Scan for the cell matching the given text and deliver its [x, y] coordinate at center. 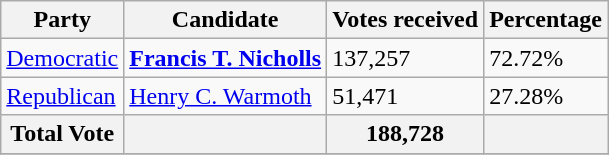
137,257 [406, 58]
188,728 [406, 134]
Henry C. Warmoth [226, 96]
Votes received [406, 20]
Party [62, 20]
Total Vote [62, 134]
Democratic [62, 58]
51,471 [406, 96]
Candidate [226, 20]
72.72% [546, 58]
27.28% [546, 96]
Republican [62, 96]
Francis T. Nicholls [226, 58]
Percentage [546, 20]
